Locate the cell with the specified text and output its [X, Y] center coordinate. 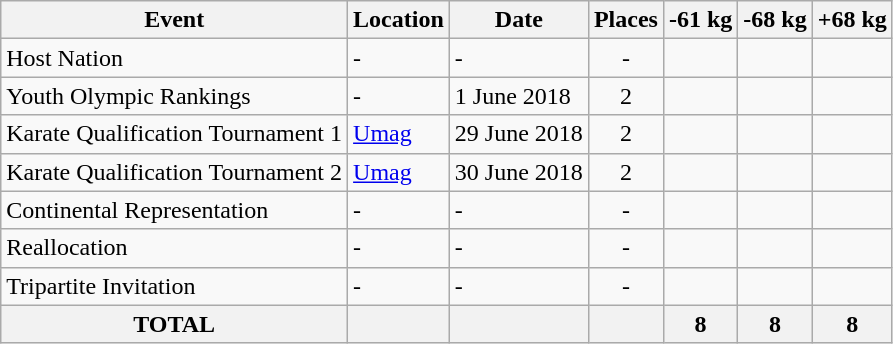
-68 kg [775, 20]
Reallocation [174, 248]
-61 kg [700, 20]
Karate Qualification Tournament 1 [174, 134]
Date [518, 20]
TOTAL [174, 324]
Continental Representation [174, 210]
+68 kg [852, 20]
Youth Olympic Rankings [174, 96]
Host Nation [174, 58]
30 June 2018 [518, 172]
Location [399, 20]
29 June 2018 [518, 134]
Places [626, 20]
Tripartite Invitation [174, 286]
Event [174, 20]
1 June 2018 [518, 96]
Karate Qualification Tournament 2 [174, 172]
